Find where the given text appears and provide that cell's center as (X, Y) coordinate. 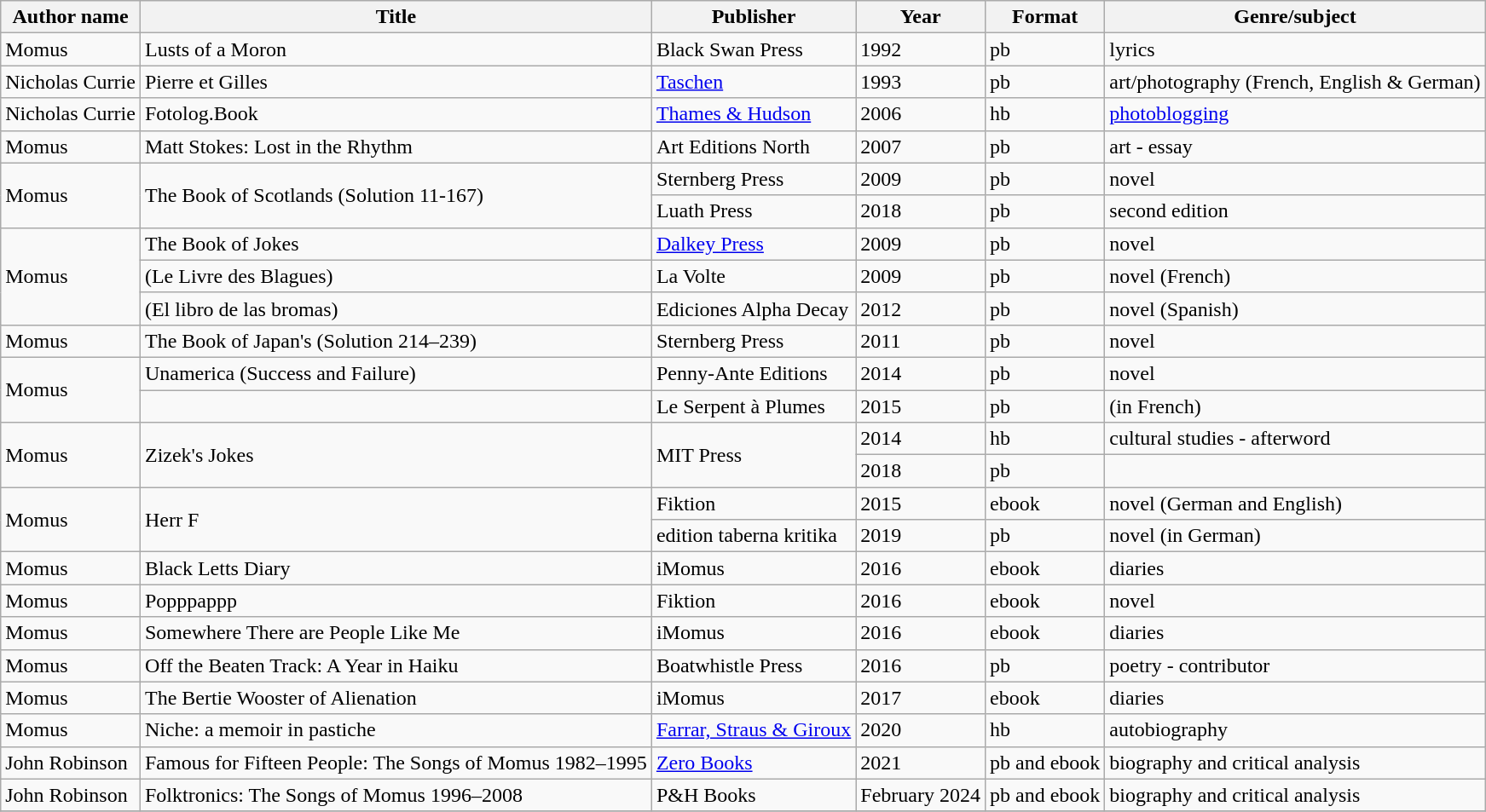
Art Editions North (754, 147)
(El libro de las bromas) (396, 308)
novel (in German) (1295, 536)
Publisher (754, 17)
Title (396, 17)
2007 (921, 147)
Thames & Hudson (754, 114)
Black Swan Press (754, 49)
2019 (921, 536)
novel (French) (1295, 276)
novel (Spanish) (1295, 308)
edition taberna kritika (754, 536)
2020 (921, 730)
Lusts of a Moron (396, 49)
art/photography (French, English & German) (1295, 82)
Popppappp (396, 601)
(in French) (1295, 406)
Le Serpent à Plumes (754, 406)
Pierre et Gilles (396, 82)
The Book of Jokes (396, 244)
art - essay (1295, 147)
second edition (1295, 211)
Unamerica (Success and Failure) (396, 373)
1993 (921, 82)
Luath Press (754, 211)
The Book of Scotlands (Solution 11-167) (396, 195)
The Book of Japan's (Solution 214–239) (396, 341)
Genre/subject (1295, 17)
(Le Livre des Blagues) (396, 276)
1992 (921, 49)
Herr F (396, 520)
Matt Stokes: Lost in the Rhythm (396, 147)
Niche: a memoir in pastiche (396, 730)
2011 (921, 341)
P&H Books (754, 795)
MIT Press (754, 455)
February 2024 (921, 795)
Author name (71, 17)
2017 (921, 698)
Fotolog.Book (396, 114)
La Volte (754, 276)
Famous for Fifteen People: The Songs of Momus 1982–1995 (396, 763)
cultural studies - afterword (1295, 439)
Boatwhistle Press (754, 665)
The Bertie Wooster of Alienation (396, 698)
2021 (921, 763)
autobiography (1295, 730)
poetry - contributor (1295, 665)
Farrar, Straus & Giroux (754, 730)
Dalkey Press (754, 244)
Folktronics: The Songs of Momus 1996–2008 (396, 795)
Black Letts Diary (396, 568)
photoblogging (1295, 114)
Taschen (754, 82)
novel (German and English) (1295, 504)
2006 (921, 114)
lyrics (1295, 49)
Year (921, 17)
Somewhere There are People Like Me (396, 633)
Zizek's Jokes (396, 455)
2012 (921, 308)
Penny-Ante Editions (754, 373)
Format (1044, 17)
Zero Books (754, 763)
Ediciones Alpha Decay (754, 308)
Off the Beaten Track: A Year in Haiku (396, 665)
